Locate the cell with the specified text and output its (x, y) center coordinate. 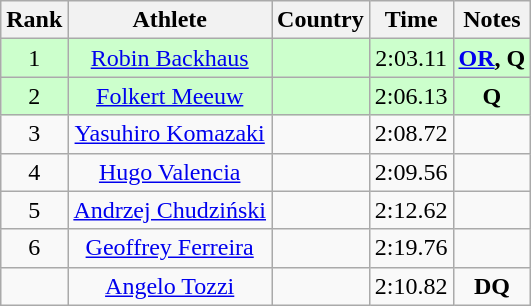
Athlete (170, 20)
3 (34, 134)
Andrzej Chudziński (170, 210)
Hugo Valencia (170, 172)
2:19.76 (411, 248)
OR, Q (492, 58)
Q (492, 96)
2:10.82 (411, 286)
2 (34, 96)
Geoffrey Ferreira (170, 248)
2:09.56 (411, 172)
DQ (492, 286)
Rank (34, 20)
Folkert Meeuw (170, 96)
Country (321, 20)
Yasuhiro Komazaki (170, 134)
Robin Backhaus (170, 58)
2:06.13 (411, 96)
Angelo Tozzi (170, 286)
Time (411, 20)
2:08.72 (411, 134)
2:12.62 (411, 210)
Notes (492, 20)
4 (34, 172)
5 (34, 210)
1 (34, 58)
2:03.11 (411, 58)
6 (34, 248)
